Locate the cell with the specified text and output its [x, y] center coordinate. 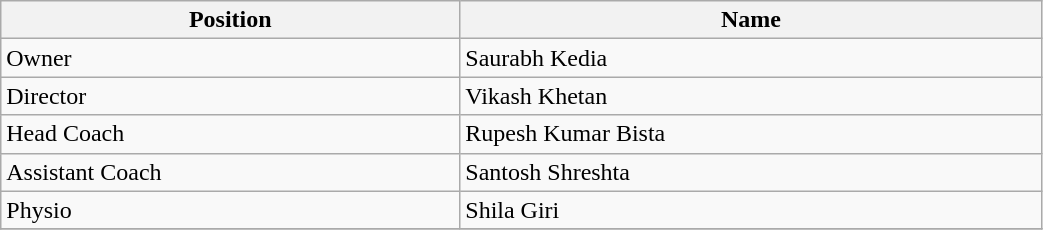
Rupesh Kumar Bista [751, 134]
Position [230, 20]
Name [751, 20]
Shila Giri [751, 210]
Saurabh Kedia [751, 58]
Physio [230, 210]
Head Coach [230, 134]
Director [230, 96]
Owner [230, 58]
Vikash Khetan [751, 96]
Santosh Shreshta [751, 172]
Assistant Coach [230, 172]
